Capture the cell that displays the provided text and extract its [X, Y] central coordinate. 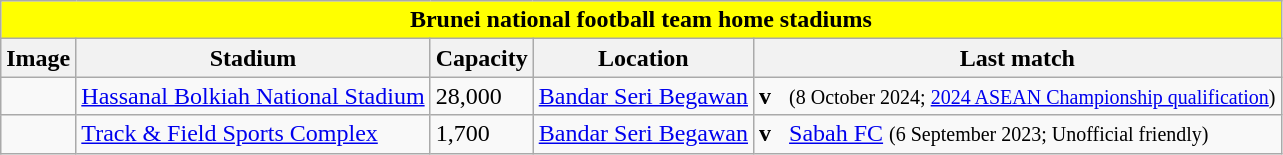
Location [643, 58]
1,700 [482, 134]
Last match [1018, 58]
v (8 October 2024; 2024 ASEAN Championship qualification) [1018, 96]
Track & Field Sports Complex [253, 134]
Hassanal Bolkiah National Stadium [253, 96]
Brunei national football team home stadiums [641, 20]
Capacity [482, 58]
v Sabah FC (6 September 2023; Unofficial friendly) [1018, 134]
Image [38, 58]
Stadium [253, 58]
28,000 [482, 96]
